Return the [x, y] coordinate for the center point of the cell that contains the specified text.  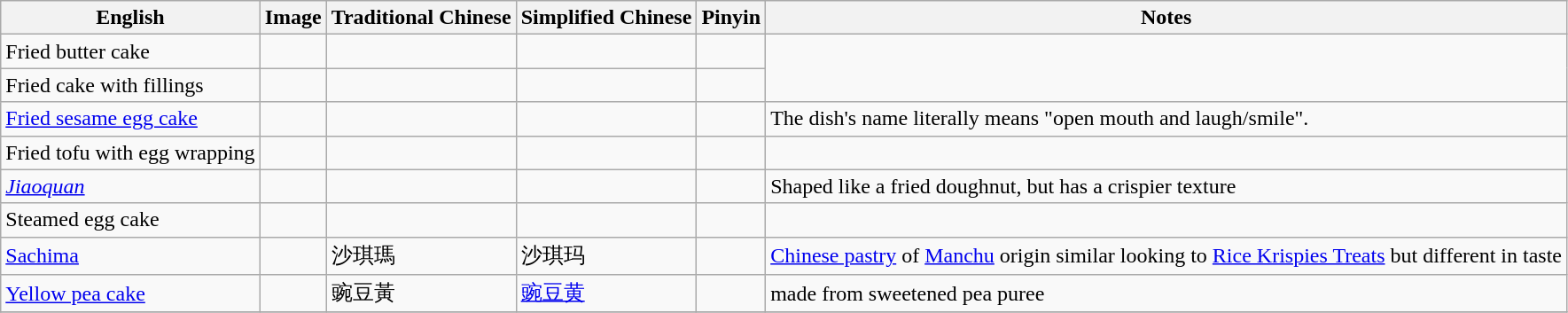
The dish's name literally means "open mouth and laugh/smile". [1166, 119]
Jiaoquan [130, 186]
Fried butter cake [130, 51]
Steamed egg cake [130, 220]
made from sweetened pea puree [1166, 294]
Yellow pea cake [130, 294]
Fried cake with fillings [130, 85]
Fried sesame egg cake [130, 119]
Fried tofu with egg wrapping [130, 153]
English [130, 18]
Sachima [130, 255]
豌豆黄 [606, 294]
Shaped like a fried doughnut, but has a crispier texture [1166, 186]
Chinese pastry of Manchu origin similar looking to Rice Krispies Treats but different in taste [1166, 255]
Simplified Chinese [606, 18]
沙琪玛 [606, 255]
Notes [1166, 18]
豌豆黃 [421, 294]
沙琪瑪 [421, 255]
Traditional Chinese [421, 18]
Pinyin [731, 18]
Image [293, 18]
